Find where the given text appears and provide that cell's center as (x, y) coordinate. 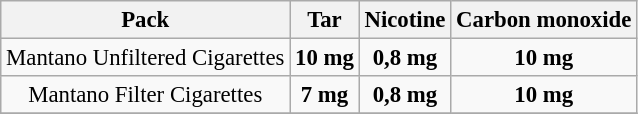
7 mg (324, 95)
Mantano Filter Cigarettes (146, 95)
Tar (324, 20)
Pack (146, 20)
Mantano Unfiltered Cigarettes (146, 58)
Nicotine (405, 20)
Carbon monoxide (544, 20)
